Return the (x, y) coordinate for the center point of the cell that contains the specified text.  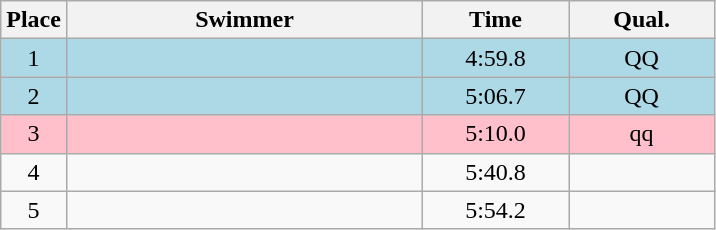
3 (34, 134)
2 (34, 96)
5:06.7 (496, 96)
5:10.0 (496, 134)
Time (496, 20)
Place (34, 20)
Qual. (642, 20)
qq (642, 134)
4 (34, 172)
5 (34, 210)
4:59.8 (496, 58)
5:54.2 (496, 210)
1 (34, 58)
5:40.8 (496, 172)
Swimmer (244, 20)
